Identify which cell holds the provided text, then report its (x, y) central coordinate. 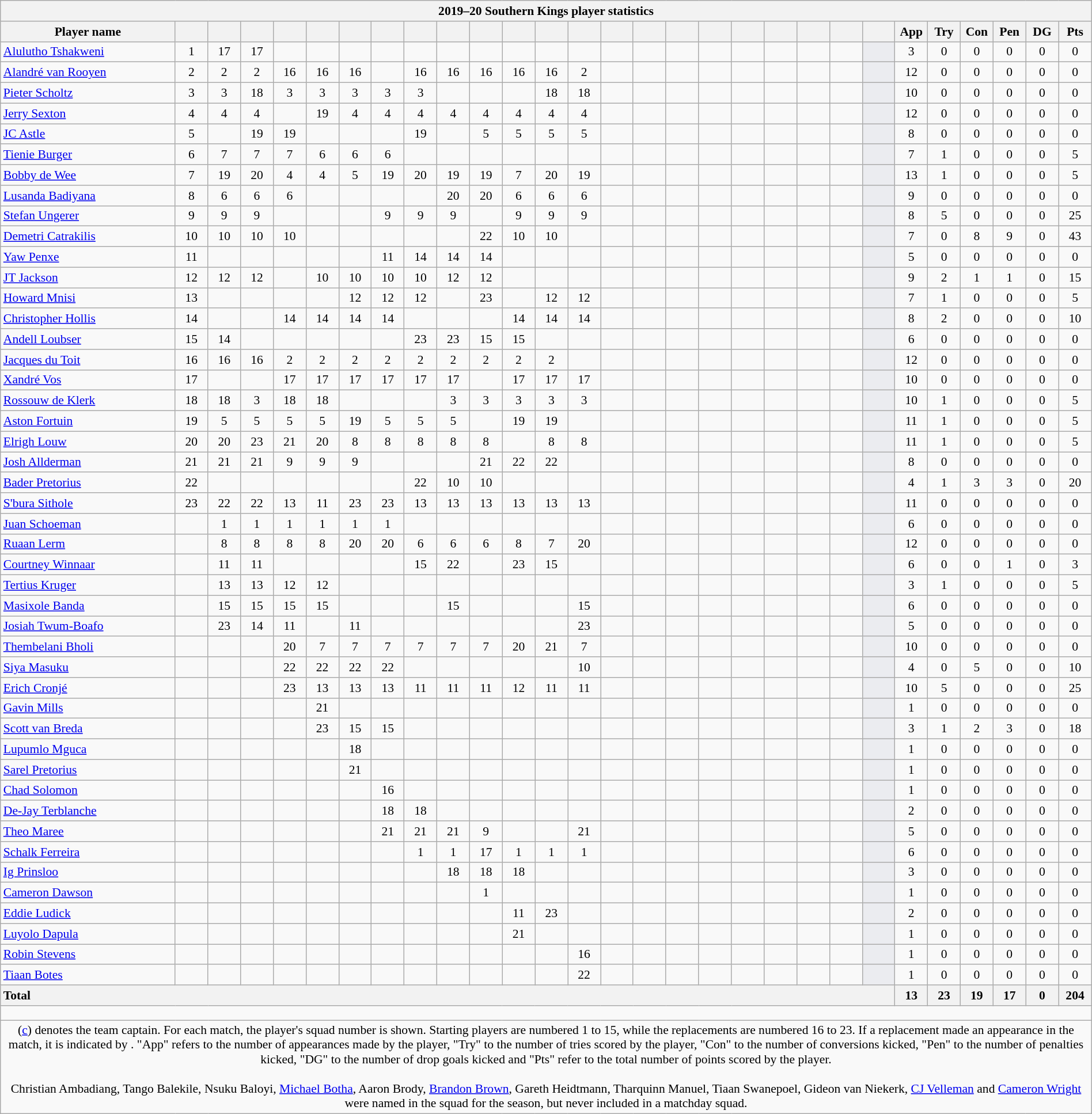
Sarel Pretorius (88, 770)
JT Jackson (88, 277)
Theo Maree (88, 831)
Schalk Ferreira (88, 852)
Juan Schoeman (88, 524)
Ruaan Lerm (88, 544)
App (911, 32)
Ig Prinsloo (88, 872)
Bobby de Wee (88, 175)
204 (1075, 995)
Cameron Dawson (88, 893)
S'bura Sithole (88, 503)
DG (1042, 32)
Demetri Catrakilis (88, 237)
Xandré Vos (88, 380)
Scott van Breda (88, 729)
Stefan Ungerer (88, 216)
Courtney Winnaar (88, 565)
Tiaan Botes (88, 975)
2019–20 Southern Kings player statistics (546, 11)
Aston Fortuin (88, 421)
Con (977, 32)
Eddie Ludick (88, 914)
Masixole Banda (88, 606)
Total (448, 995)
Rossouw de Klerk (88, 401)
Alandré van Rooyen (88, 73)
Howard Mnisi (88, 298)
Lusanda Badiyana (88, 196)
Yaw Penxe (88, 257)
Pen (1009, 32)
Tertius Kruger (88, 585)
Erich Cronjé (88, 688)
De-Jay Terblanche (88, 811)
Siya Masuku (88, 667)
Josh Allderman (88, 462)
Try (945, 32)
Luyolo Dapula (88, 934)
Tienie Burger (88, 155)
Pts (1075, 32)
Gavin Mills (88, 708)
Jacques du Toit (88, 360)
JC Astle (88, 134)
Lupumlo Mguca (88, 750)
Chad Solomon (88, 790)
Christopher Hollis (88, 319)
Robin Stevens (88, 955)
Jerry Sexton (88, 113)
Alulutho Tshakweni (88, 52)
Josiah Twum-Boafo (88, 626)
Pieter Scholtz (88, 93)
Thembelani Bholi (88, 647)
43 (1075, 237)
Elrigh Louw (88, 442)
Player name (88, 32)
Andell Loubser (88, 339)
Bader Pretorius (88, 483)
